From the cell containing the given text, extract its center point as [x, y] coordinate. 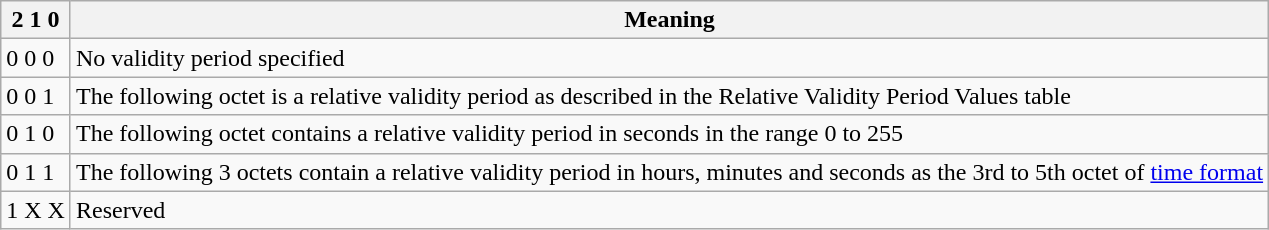
Meaning [669, 20]
The following octet contains a relative validity period in seconds in the range 0 to 255 [669, 134]
1 X X [36, 210]
0 0 1 [36, 96]
0 0 0 [36, 58]
0 1 0 [36, 134]
No validity period specified [669, 58]
The following octet is a relative validity period as described in the Relative Validity Period Values table [669, 96]
Reserved [669, 210]
The following 3 octets contain a relative validity period in hours, minutes and seconds as the 3rd to 5th octet of time format [669, 172]
2 1 0 [36, 20]
0 1 1 [36, 172]
